Identify which cell holds the provided text, then report its (x, y) central coordinate. 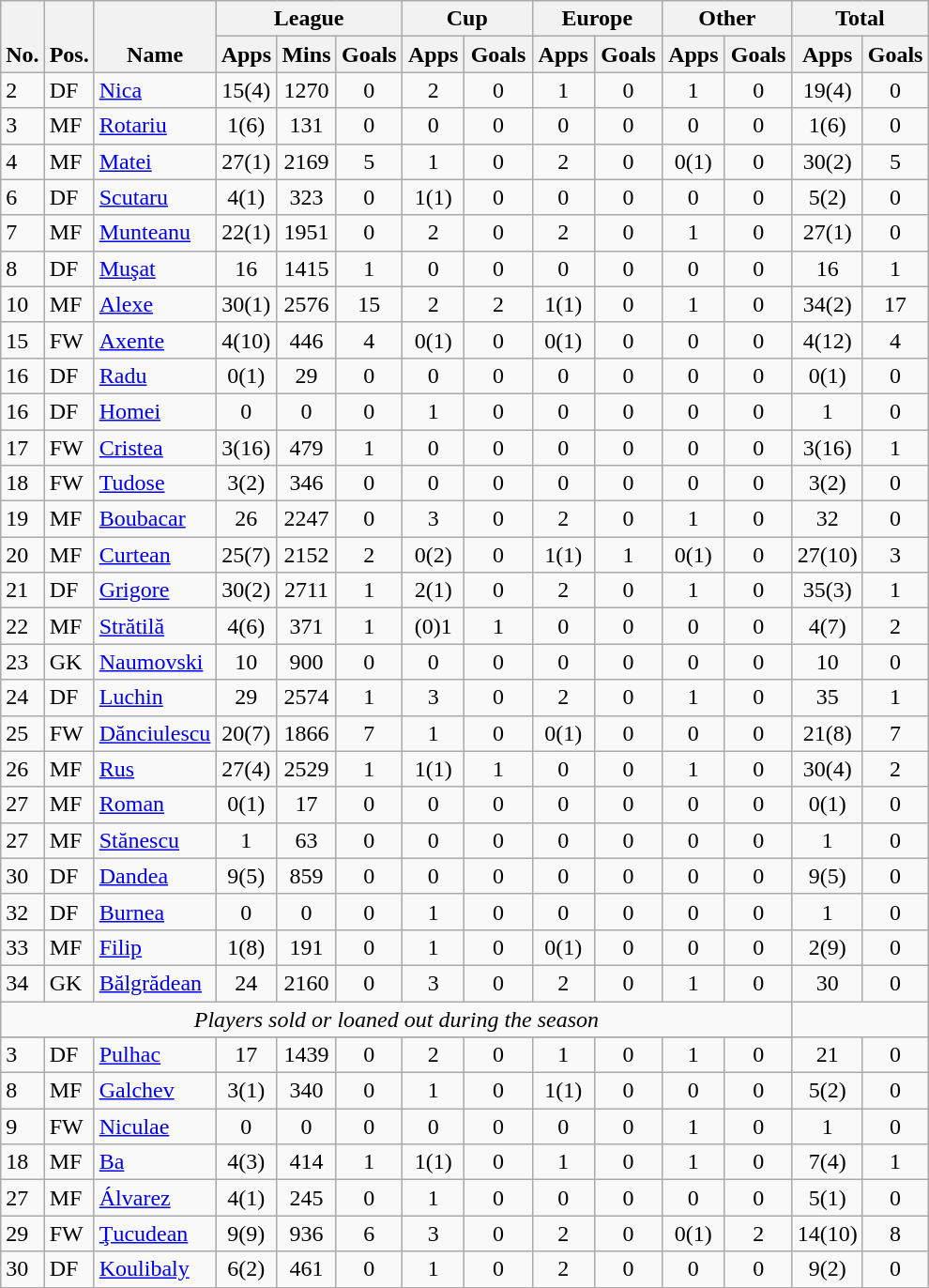
Cristea (155, 448)
7(4) (828, 1162)
15(4) (246, 90)
Radu (155, 376)
Dănciulescu (155, 733)
League (310, 19)
1951 (306, 233)
27(4) (246, 769)
2574 (306, 698)
2169 (306, 161)
Burnea (155, 912)
859 (306, 876)
33 (23, 947)
1(8) (246, 947)
5(1) (828, 1198)
63 (306, 840)
22 (23, 626)
1270 (306, 90)
131 (306, 126)
25 (23, 733)
Dandea (155, 876)
2152 (306, 555)
19 (23, 519)
Matei (155, 161)
Cup (467, 19)
1866 (306, 733)
21(8) (828, 733)
446 (306, 340)
414 (306, 1162)
Álvarez (155, 1198)
22(1) (246, 233)
19(4) (828, 90)
Europe (597, 19)
Homei (155, 411)
Rotariu (155, 126)
2576 (306, 304)
14(10) (828, 1234)
Roman (155, 805)
461 (306, 1269)
Niculae (155, 1127)
Galchev (155, 1091)
4(3) (246, 1162)
9(2) (828, 1269)
30(4) (828, 769)
2160 (306, 983)
Axente (155, 340)
346 (306, 483)
Naumovski (155, 662)
34 (23, 983)
Muşat (155, 268)
371 (306, 626)
Alexe (155, 304)
Boubacar (155, 519)
23 (23, 662)
9(9) (246, 1234)
900 (306, 662)
Ba (155, 1162)
9 (23, 1127)
Stănescu (155, 840)
Pos. (69, 37)
1439 (306, 1055)
Scutaru (155, 197)
Rus (155, 769)
191 (306, 947)
Total (860, 19)
0(2) (434, 555)
323 (306, 197)
6(2) (246, 1269)
Pulhac (155, 1055)
2529 (306, 769)
(0)1 (434, 626)
4(7) (828, 626)
Grigore (155, 590)
Filip (155, 947)
1415 (306, 268)
Curtean (155, 555)
No. (23, 37)
936 (306, 1234)
20(7) (246, 733)
Mins (306, 54)
3(1) (246, 1091)
Bălgrădean (155, 983)
2(1) (434, 590)
Strătilă (155, 626)
340 (306, 1091)
2711 (306, 590)
2(9) (828, 947)
4(12) (828, 340)
245 (306, 1198)
Luchin (155, 698)
Nica (155, 90)
Munteanu (155, 233)
Other (728, 19)
35 (828, 698)
Ţucudean (155, 1234)
Name (155, 37)
2247 (306, 519)
27(10) (828, 555)
35(3) (828, 590)
20 (23, 555)
25(7) (246, 555)
479 (306, 448)
4(6) (246, 626)
34(2) (828, 304)
4(10) (246, 340)
Koulibaly (155, 1269)
Players sold or loaned out during the season (396, 1019)
30(1) (246, 304)
Tudose (155, 483)
